Detect which cell encompasses the target text, then output its (x, y) center coordinate. 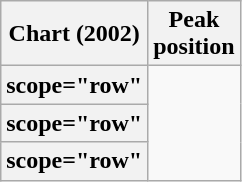
Chart (2002) (74, 34)
Peakposition (194, 34)
